Determine the (x, y) coordinate at the center of the cell enclosing the given text.  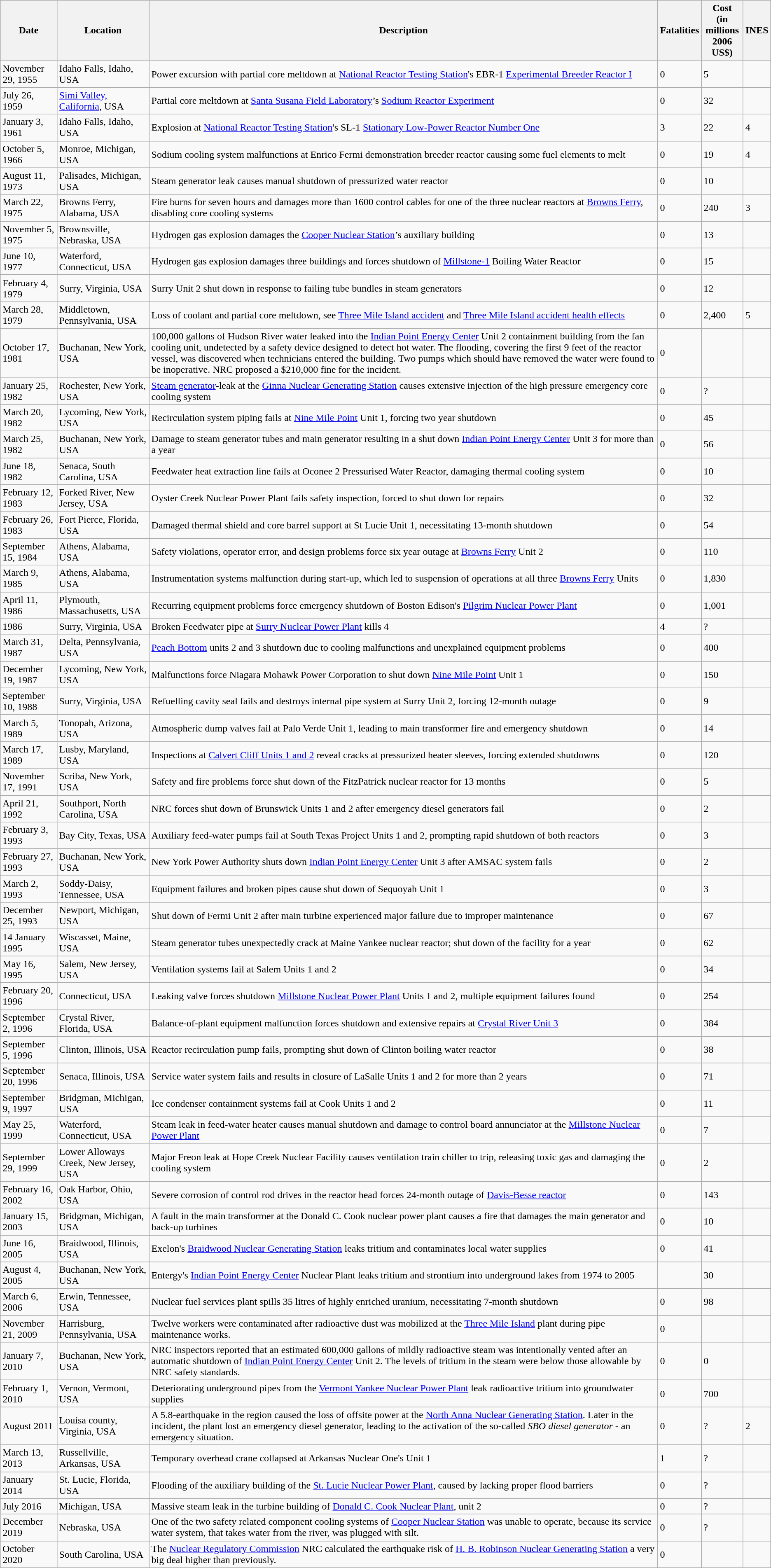
9 (722, 701)
August 11, 1973 (29, 181)
30 (722, 1275)
Safety violations, operator error, and design problems force six year outage at Browns Ferry Unit 2 (404, 552)
A fault in the main transformer at the Donald C. Cook nuclear power plant causes a fire that damages the main generator and back-up turbines (404, 1222)
New York Power Authority shuts down Indian Point Energy Center Unit 3 after AMSAC system fails (404, 862)
August 4, 2005 (29, 1275)
April 11, 1986 (29, 605)
14 January 1995 (29, 942)
March 20, 1982 (29, 418)
December 19, 1987 (29, 675)
143 (722, 1194)
November 29, 1955 (29, 74)
March 22, 1975 (29, 208)
384 (722, 1023)
Wiscasset, Maine, USA (103, 942)
December 2019 (29, 1527)
Deteriorating underground pipes from the Vermont Yankee Nuclear Power Plant leak radioactive tritium into groundwater supplies (404, 1394)
Recurring equipment problems force emergency shutdown of Boston Edison's Pilgrim Nuclear Power Plant (404, 605)
Erwin, Tennessee, USA (103, 1302)
Senaca, Illinois, USA (103, 1077)
1,830 (722, 578)
Leaking valve forces shutdown Millstone Nuclear Power Plant Units 1 and 2, multiple equipment failures found (404, 996)
Fort Pierce, Florida, USA (103, 525)
Balance-of-plant equipment malfunction forces shutdown and extensive repairs at Crystal River Unit 3 (404, 1023)
13 (722, 235)
Ventilation systems fail at Salem Units 1 and 2 (404, 970)
St. Lucie, Florida, USA (103, 1485)
January 7, 2010 (29, 1361)
Bay City, Texas, USA (103, 835)
September 29, 1999 (29, 1162)
September 2, 1996 (29, 1023)
February 16, 2002 (29, 1194)
March 28, 1979 (29, 315)
Sodium cooling system malfunctions at Enrico Fermi demonstration breeder reactor causing some fuel elements to melt (404, 154)
Major Freon leak at Hope Creek Nuclear Facility causes ventilation train chiller to trip, releasing toxic gas and damaging the cooling system (404, 1162)
September 20, 1996 (29, 1077)
March 25, 1982 (29, 445)
Power excursion with partial core meltdown at National Reactor Testing Station's EBR-1 Experimental Breeder Reactor I (404, 74)
Hydrogen gas explosion damages three buildings and forces shutdown of Millstone-1 Boiling Water Reactor (404, 261)
Ice condenser containment systems fail at Cook Units 1 and 2 (404, 1103)
October 17, 1981 (29, 353)
Atmospheric dump valves fail at Palo Verde Unit 1, leading to main transformer fire and emergency shutdown (404, 728)
Oyster Creek Nuclear Power Plant fails safety inspection, forced to shut down for repairs (404, 498)
22 (722, 128)
Monroe, Michigan, USA (103, 154)
41 (722, 1248)
71 (722, 1077)
Location (103, 30)
Service water system fails and results in closure of LaSalle Units 1 and 2 for more than 2 years (404, 1077)
Lower Alloways Creek, New Jersey, USA (103, 1162)
February 27, 1993 (29, 862)
March 9, 1985 (29, 578)
Michigan, USA (103, 1506)
Recirculation system piping fails at Nine Mile Point Unit 1, forcing two year shutdown (404, 418)
Simi Valley, California, USA (103, 100)
1 (680, 1458)
Massive steam leak in the turbine building of Donald C. Cook Nuclear Plant, unit 2 (404, 1506)
Peach Bottom units 2 and 3 shutdown due to cooling malfunctions and unexplained equipment problems (404, 647)
Temporary overhead crane collapsed at Arkansas Nuclear One's Unit 1 (404, 1458)
Palisades, Michigan, USA (103, 181)
45 (722, 418)
January 2014 (29, 1485)
May 16, 1995 (29, 970)
Scriba, New York, USA (103, 782)
62 (722, 942)
Surry Unit 2 shut down in response to failing tube bundles in steam generators (404, 288)
Safety and fire problems force shut down of the FitzPatrick nuclear reactor for 13 months (404, 782)
Rochester, New York, USA (103, 390)
110 (722, 552)
Severe corrosion of control rod drives in the reactor head forces 24-month outage of Davis-Besse reactor (404, 1194)
August 2011 (29, 1426)
11 (722, 1103)
Damaged thermal shield and core barrel support at St Lucie Unit 1, necessitating 13-month shutdown (404, 525)
March 2, 1993 (29, 889)
Oak Harbor, Ohio, USA (103, 1194)
November 5, 1975 (29, 235)
February 26, 1983 (29, 525)
1986 (29, 626)
Loss of coolant and partial core meltdown, see Three Mile Island accident and Three Mile Island accident health effects (404, 315)
September 15, 1984 (29, 552)
INES (757, 30)
Connecticut, USA (103, 996)
March 5, 1989 (29, 728)
February 3, 1993 (29, 835)
56 (722, 445)
July 2016 (29, 1506)
254 (722, 996)
54 (722, 525)
March 31, 1987 (29, 647)
Steam generator leak causes manual shutdown of pressurized water reactor (404, 181)
Twelve workers were contaminated after radioactive dust was mobilized at the Three Mile Island plant during pipe maintenance works. (404, 1329)
Fatalities (680, 30)
Clinton, Illinois, USA (103, 1049)
Steam leak in feed-water heater causes manual shutdown and damage to control board annunciator at the Millstone Nuclear Power Plant (404, 1130)
Hydrogen gas explosion damages the Cooper Nuclear Station’s auxiliary building (404, 235)
Plymouth, Massachusetts, USA (103, 605)
Instrumentation systems malfunction during start-up, which led to suspension of operations at all three Browns Ferry Units (404, 578)
150 (722, 675)
15 (722, 261)
January 15, 2003 (29, 1222)
Lusby, Maryland, USA (103, 755)
July 26, 1959 (29, 100)
1,001 (722, 605)
Delta, Pennsylvania, USA (103, 647)
Steam generator tubes unexpectedly crack at Maine Yankee nuclear reactor; shut down of the facility for a year (404, 942)
Flooding of the auxiliary building of the St. Lucie Nuclear Power Plant, caused by lacking proper flood barriers (404, 1485)
38 (722, 1049)
Equipment failures and broken pipes cause shut down of Sequoyah Unit 1 (404, 889)
Explosion at National Reactor Testing Station's SL-1 Stationary Low-Power Reactor Number One (404, 128)
September 10, 1988 (29, 701)
December 25, 1993 (29, 916)
February 20, 1996 (29, 996)
Soddy-Daisy, Tennessee, USA (103, 889)
Reactor recirculation pump fails, prompting shut down of Clinton boiling water reactor (404, 1049)
Salem, New Jersey, USA (103, 970)
120 (722, 755)
Malfunctions force Niagara Mohawk Power Corporation to shut down Nine Mile Point Unit 1 (404, 675)
Harrisburg, Pennsylvania, USA (103, 1329)
Entergy's Indian Point Energy Center Nuclear Plant leaks tritium and strontium into underground lakes from 1974 to 2005 (404, 1275)
Brownsville, Nebraska, USA (103, 235)
400 (722, 647)
Shut down of Fermi Unit 2 after main turbine experienced major failure due to improper maintenance (404, 916)
240 (722, 208)
Southport, North Carolina, USA (103, 808)
February 12, 1983 (29, 498)
Nuclear fuel services plant spills 35 litres of highly enriched uranium, necessitating 7-month shutdown (404, 1302)
Auxiliary feed-water pumps fail at South Texas Project Units 1 and 2, prompting rapid shutdown of both reactors (404, 835)
Newport, Michigan, USA (103, 916)
19 (722, 154)
12 (722, 288)
November 21, 2009 (29, 1329)
Steam generator-leak at the Ginna Nuclear Generating Station causes extensive injection of the high pressure emergency core cooling system (404, 390)
March 17, 1989 (29, 755)
March 13, 2013 (29, 1458)
October 2020 (29, 1554)
700 (722, 1394)
Nebraska, USA (103, 1527)
February 4, 1979 (29, 288)
Refuelling cavity seal fails and destroys internal pipe system at Surry Unit 2, forcing 12-month outage (404, 701)
February 1, 2010 (29, 1394)
May 25, 1999 (29, 1130)
Forked River, New Jersey, USA (103, 498)
Inspections at Calvert Cliff Units 1 and 2 reveal cracks at pressurized heater sleeves, forcing extended shutdowns (404, 755)
NRC forces shut down of Brunswick Units 1 and 2 after emergency diesel generators fail (404, 808)
Senaca, South Carolina, USA (103, 471)
98 (722, 1302)
April 21, 1992 (29, 808)
Tonopah, Arizona, USA (103, 728)
September 9, 1997 (29, 1103)
Damage to steam generator tubes and main generator resulting in a shut down Indian Point Energy Center Unit 3 for more than a year (404, 445)
34 (722, 970)
Cost (in millions 2006 US$) (722, 30)
Broken Feedwater pipe at Surry Nuclear Power Plant kills 4 (404, 626)
Braidwood, Illinois, USA (103, 1248)
Vernon, Vermont, USA (103, 1394)
Crystal River, Florida, USA (103, 1023)
Feedwater heat extraction line fails at Oconee 2 Pressurised Water Reactor, damaging thermal cooling system (404, 471)
67 (722, 916)
June 18, 1982 (29, 471)
June 10, 1977 (29, 261)
March 6, 2006 (29, 1302)
Description (404, 30)
November 17, 1991 (29, 782)
Browns Ferry, Alabama, USA (103, 208)
January 25, 1982 (29, 390)
January 3, 1961 (29, 128)
Partial core meltdown at Santa Susana Field Laboratory’s Sodium Reactor Experiment (404, 100)
September 5, 1996 (29, 1049)
2,400 (722, 315)
Middletown, Pennsylvania, USA (103, 315)
Russellville, Arkansas, USA (103, 1458)
Date (29, 30)
June 16, 2005 (29, 1248)
14 (722, 728)
South Carolina, USA (103, 1554)
7 (722, 1130)
Louisa county, Virginia, USA (103, 1426)
October 5, 1966 (29, 154)
Exelon's Braidwood Nuclear Generating Station leaks tritium and contaminates local water supplies (404, 1248)
